For the text-containing cell, return its midpoint in (X, Y) coordinate format. 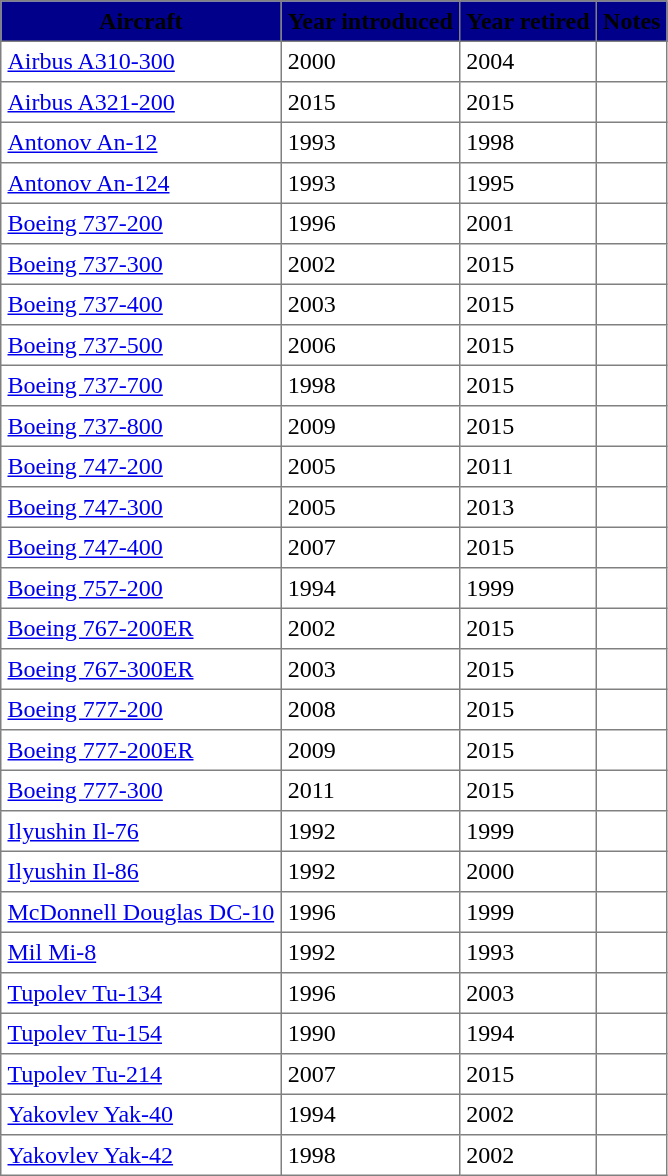
1995 (528, 183)
2001 (528, 223)
Ilyushin Il-76 (141, 831)
Ilyushin Il-86 (141, 871)
Boeing 767-200ER (141, 628)
Boeing 747-300 (141, 507)
Mil Mi-8 (141, 952)
Boeing 737-500 (141, 345)
Boeing 777-300 (141, 790)
McDonnell Douglas DC-10 (141, 912)
Tupolev Tu-154 (141, 1033)
Year retired (528, 21)
Airbus A321-200 (141, 102)
Aircraft (141, 21)
Boeing 757-200 (141, 588)
Boeing 737-200 (141, 223)
2004 (528, 61)
Boeing 777-200 (141, 709)
2008 (370, 709)
Year introduced (370, 21)
Tupolev Tu-214 (141, 1074)
2006 (370, 345)
Boeing 737-300 (141, 264)
Notes (632, 21)
Yakovlev Yak-40 (141, 1114)
Antonov An-12 (141, 142)
Boeing 737-400 (141, 304)
Airbus A310-300 (141, 61)
Boeing 767-300ER (141, 669)
Boeing 777-200ER (141, 750)
Yakovlev Yak-42 (141, 1155)
Boeing 747-400 (141, 547)
Boeing 737-700 (141, 385)
1990 (370, 1033)
Boeing 737-800 (141, 426)
2013 (528, 507)
Boeing 747-200 (141, 466)
Tupolev Tu-134 (141, 993)
Antonov An-124 (141, 183)
